Output the [X, Y] coordinate of the center of the cell containing the given text.  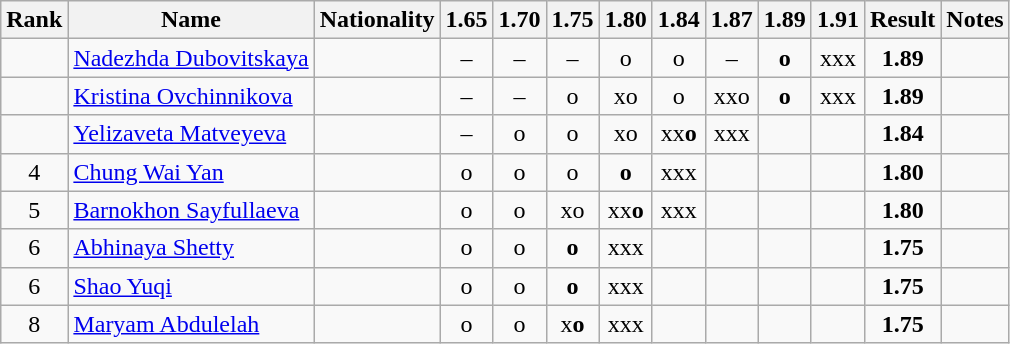
1.91 [838, 20]
Nationality [377, 20]
Kristina Ovchinnikova [191, 96]
Shao Yuqi [191, 286]
Barnokhon Sayfullaeva [191, 210]
Yelizaveta Matveyeva [191, 134]
Abhinaya Shetty [191, 248]
Notes [975, 20]
8 [34, 324]
Maryam Abdulelah [191, 324]
Nadezhda Dubovitskaya [191, 58]
1.87 [732, 20]
5 [34, 210]
4 [34, 172]
Rank [34, 20]
Chung Wai Yan [191, 172]
Name [191, 20]
1.65 [466, 20]
Result [902, 20]
1.70 [520, 20]
